Locate the cell with the specified text and output its (x, y) center coordinate. 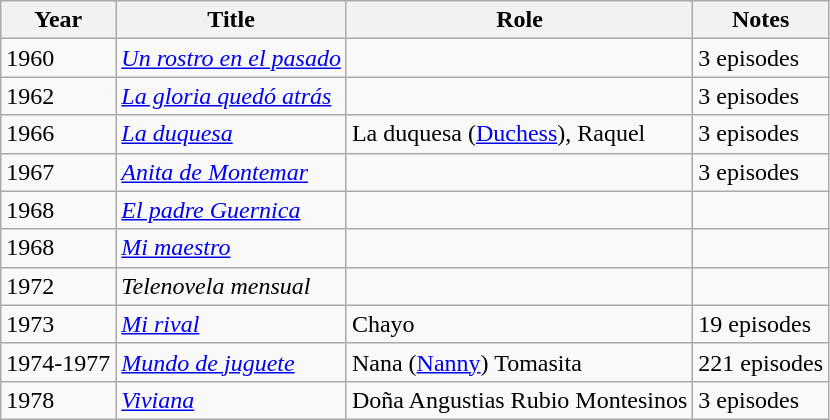
19 episodes (761, 324)
Mi maestro (232, 248)
Notes (761, 20)
Anita de Montemar (232, 172)
221 episodes (761, 362)
Chayo (519, 324)
1978 (58, 400)
Year (58, 20)
Viviana (232, 400)
1974-1977 (58, 362)
Title (232, 20)
El padre Guernica (232, 210)
1962 (58, 96)
1960 (58, 58)
Nana (Nanny) Tomasita (519, 362)
La gloria quedó atrás (232, 96)
Telenovela mensual (232, 286)
Mundo de juguete (232, 362)
La duquesa (232, 134)
1972 (58, 286)
Doña Angustias Rubio Montesinos (519, 400)
Un rostro en el pasado (232, 58)
Mi rival (232, 324)
La duquesa (Duchess), Raquel (519, 134)
1966 (58, 134)
1973 (58, 324)
1967 (58, 172)
Role (519, 20)
